Output the (x, y) coordinate of the center of the cell containing the given text.  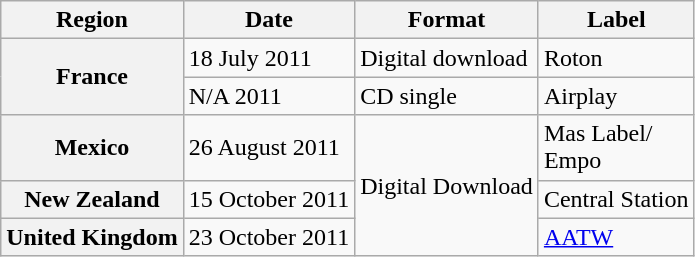
New Zealand (92, 199)
Format (447, 20)
Central Station (616, 199)
AATW (616, 237)
N/A 2011 (268, 96)
Mexico (92, 148)
CD single (447, 96)
France (92, 77)
Mas Label/Empo (616, 148)
15 October 2011 (268, 199)
Digital download (447, 58)
23 October 2011 (268, 237)
Label (616, 20)
Region (92, 20)
26 August 2011 (268, 148)
18 July 2011 (268, 58)
Airplay (616, 96)
Roton (616, 58)
Digital Download (447, 186)
Date (268, 20)
United Kingdom (92, 237)
